Scan for the cell matching the given text and deliver its [x, y] coordinate at center. 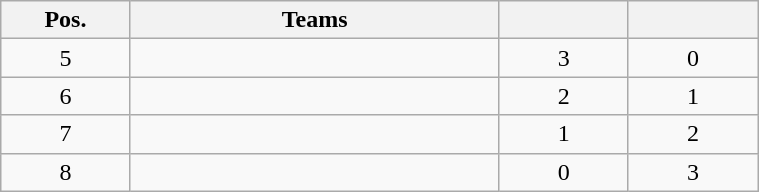
Teams [314, 20]
8 [66, 172]
6 [66, 96]
7 [66, 134]
Pos. [66, 20]
5 [66, 58]
